For the text-containing cell, return its midpoint in (X, Y) coordinate format. 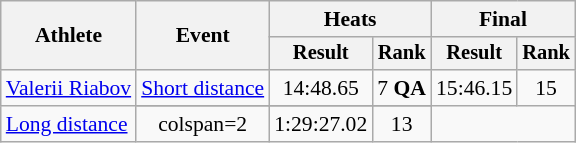
Event (202, 36)
Final (503, 19)
Heats (350, 19)
7 QA (402, 88)
15 (546, 88)
1:29:27.02 (320, 124)
Athlete (68, 36)
colspan=2 (202, 124)
15:46.15 (474, 88)
14:48.65 (320, 88)
Short distance (202, 88)
13 (402, 124)
Long distance (68, 124)
Valerii Riabov (68, 88)
